Find where the given text appears and provide that cell's center as [X, Y] coordinate. 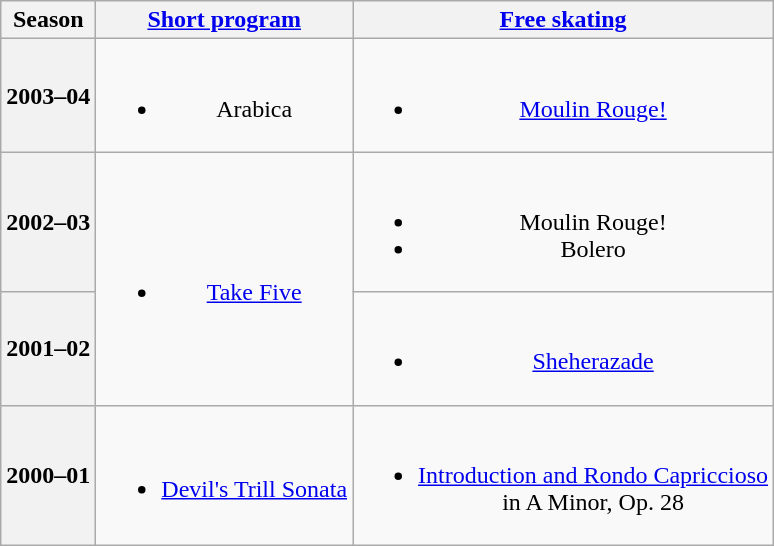
2001–02 [48, 348]
2002–03 [48, 222]
2003–04 [48, 96]
Arabica [224, 96]
Moulin Rouge! [564, 96]
Short program [224, 20]
Introduction and Rondo Capriccioso in A Minor, Op. 28 [564, 475]
Take Five [224, 278]
Sheherazade [564, 348]
Moulin Rouge! Bolero [564, 222]
Devil's Trill Sonata [224, 475]
Season [48, 20]
Free skating [564, 20]
2000–01 [48, 475]
